Capture the cell that displays the provided text and extract its [x, y] central coordinate. 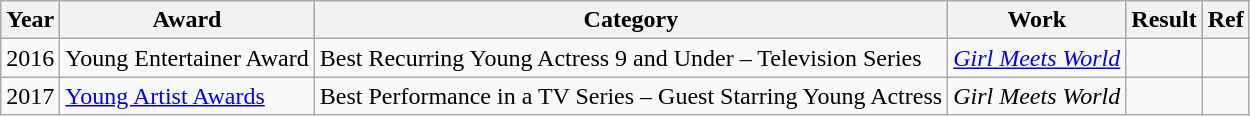
Best Recurring Young Actress 9 and Under – Television Series [630, 58]
Best Performance in a TV Series – Guest Starring Young Actress [630, 96]
Young Artist Awards [187, 96]
Young Entertainer Award [187, 58]
Category [630, 20]
2017 [30, 96]
Result [1164, 20]
Year [30, 20]
Award [187, 20]
Work [1037, 20]
Ref [1226, 20]
2016 [30, 58]
